Determine the (x, y) coordinate at the center of the cell enclosing the given text.  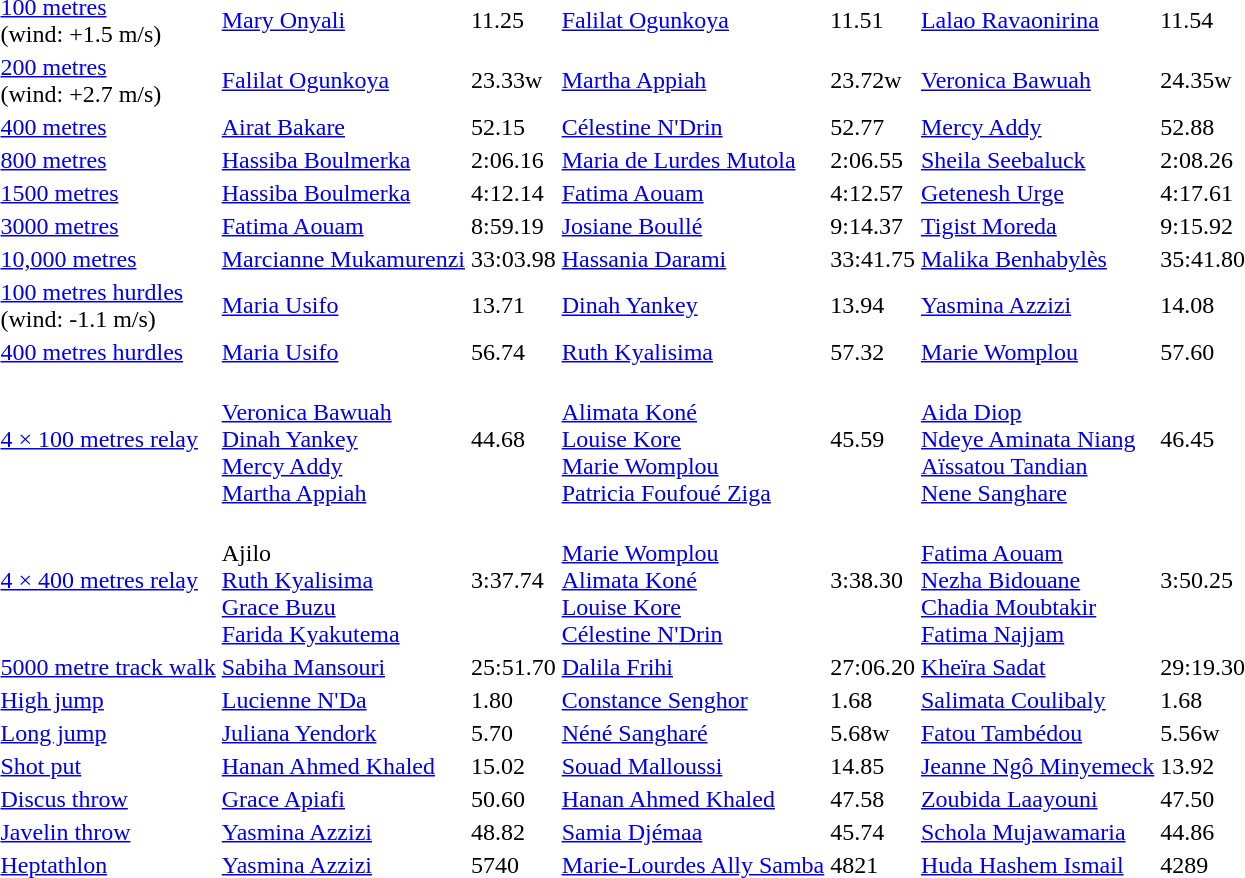
Martha Appiah (693, 80)
Airat Bakare (343, 127)
48.82 (513, 832)
Juliana Yendork (343, 733)
Mercy Addy (1037, 127)
3:37.74 (513, 580)
Tigist Moreda (1037, 226)
Aida DiopNdeye Aminata NiangAïssatou TandianNene Sanghare (1037, 439)
57.32 (873, 352)
1.80 (513, 700)
45.74 (873, 832)
Célestine N'Drin (693, 127)
15.02 (513, 766)
5.70 (513, 733)
1.68 (873, 700)
50.60 (513, 799)
13.94 (873, 306)
52.15 (513, 127)
Zoubida Laayouni (1037, 799)
9:14.37 (873, 226)
33:41.75 (873, 259)
Constance Senghor (693, 700)
45.59 (873, 439)
Lucienne N'Da (343, 700)
2:06.55 (873, 160)
8:59.19 (513, 226)
44.68 (513, 439)
25:51.70 (513, 667)
Fatima AouamNezha BidouaneChadia MoubtakirFatima Najjam (1037, 580)
Falilat Ogunkoya (343, 80)
23.33w (513, 80)
47.58 (873, 799)
Sabiha Mansouri (343, 667)
Dalila Frihi (693, 667)
27:06.20 (873, 667)
Alimata KonéLouise KoreMarie WomplouPatricia Foufoué Ziga (693, 439)
Marie WomplouAlimata KonéLouise KoreCélestine N'Drin (693, 580)
14.85 (873, 766)
Schola Mujawamaria (1037, 832)
Ruth Kyalisima (693, 352)
Salimata Coulibaly (1037, 700)
Kheïra Sadat (1037, 667)
Néné Sangharé (693, 733)
Fatou Tambédou (1037, 733)
Malika Benhabylès (1037, 259)
Hassania Darami (693, 259)
Maria de Lurdes Mutola (693, 160)
AjiloRuth KyalisimaGrace BuzuFarida Kyakutema (343, 580)
5.68w (873, 733)
Marcianne Mukamurenzi (343, 259)
Grace Apiafi (343, 799)
Souad Malloussi (693, 766)
Marie Womplou (1037, 352)
23.72w (873, 80)
Veronica BawuahDinah YankeyMercy AddyMartha Appiah (343, 439)
Dinah Yankey (693, 306)
4:12.14 (513, 193)
Jeanne Ngô Minyemeck (1037, 766)
Samia Djémaa (693, 832)
Getenesh Urge (1037, 193)
4:12.57 (873, 193)
56.74 (513, 352)
Josiane Boullé (693, 226)
13.71 (513, 306)
33:03.98 (513, 259)
Sheila Seebaluck (1037, 160)
2:06.16 (513, 160)
Veronica Bawuah (1037, 80)
3:38.30 (873, 580)
52.77 (873, 127)
